Detect which cell encompasses the target text, then output its (x, y) center coordinate. 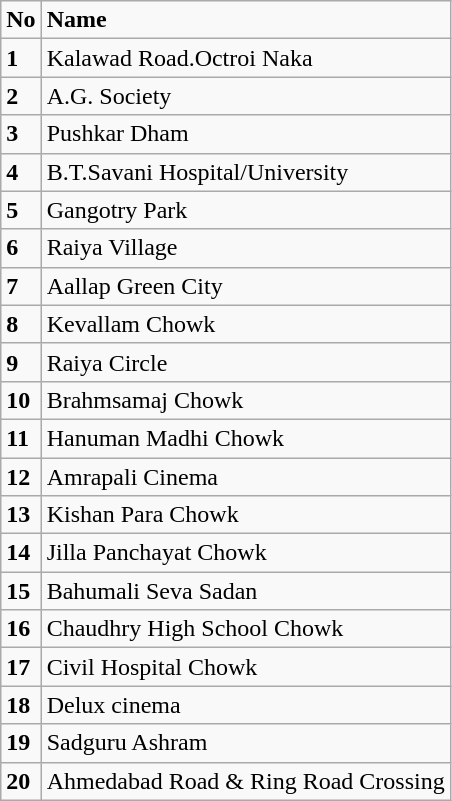
3 (21, 134)
Delux cinema (246, 705)
19 (21, 743)
Brahmsamaj Chowk (246, 400)
1 (21, 58)
Aallap Green City (246, 286)
No (21, 20)
5 (21, 210)
Chaudhry High School Chowk (246, 629)
17 (21, 667)
4 (21, 172)
10 (21, 400)
16 (21, 629)
Kalawad Road.Octroi Naka (246, 58)
2 (21, 96)
20 (21, 781)
Name (246, 20)
Gangotry Park (246, 210)
Kishan Para Chowk (246, 515)
Bahumali Seva Sadan (246, 591)
Amrapali Cinema (246, 477)
A.G. Society (246, 96)
7 (21, 286)
8 (21, 324)
Raiya Circle (246, 362)
Kevallam Chowk (246, 324)
9 (21, 362)
14 (21, 553)
Civil Hospital Chowk (246, 667)
6 (21, 248)
Hanuman Madhi Chowk (246, 438)
13 (21, 515)
15 (21, 591)
Raiya Village (246, 248)
Pushkar Dham (246, 134)
12 (21, 477)
Ahmedabad Road & Ring Road Crossing (246, 781)
11 (21, 438)
18 (21, 705)
Sadguru Ashram (246, 743)
Jilla Panchayat Chowk (246, 553)
B.T.Savani Hospital/University (246, 172)
